Identify which cell holds the provided text, then report its [x, y] central coordinate. 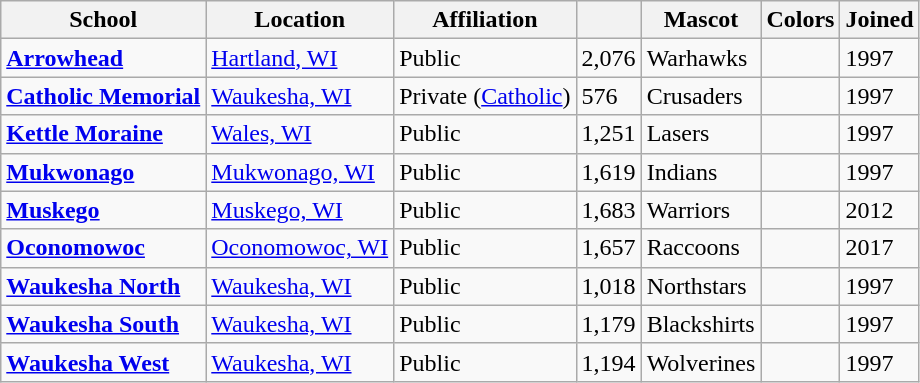
Lasers [701, 134]
Colors [800, 20]
Catholic Memorial [104, 96]
1,251 [608, 134]
576 [608, 96]
Muskego [104, 210]
Oconomowoc [104, 248]
Wales, WI [300, 134]
Indians [701, 172]
Mukwonago, WI [300, 172]
1,179 [608, 324]
Joined [880, 20]
2,076 [608, 58]
Blackshirts [701, 324]
Location [300, 20]
1,683 [608, 210]
Warriors [701, 210]
Crusaders [701, 96]
Muskego, WI [300, 210]
Northstars [701, 286]
1,657 [608, 248]
Mascot [701, 20]
Private (Catholic) [485, 96]
Raccoons [701, 248]
2017 [880, 248]
Arrowhead [104, 58]
Warhawks [701, 58]
Kettle Moraine [104, 134]
Waukesha South [104, 324]
Wolverines [701, 362]
Waukesha North [104, 286]
1,619 [608, 172]
School [104, 20]
Waukesha West [104, 362]
Oconomowoc, WI [300, 248]
Affiliation [485, 20]
1,018 [608, 286]
Mukwonago [104, 172]
1,194 [608, 362]
2012 [880, 210]
Hartland, WI [300, 58]
